Return the (x, y) coordinate for the center point of the cell that contains the specified text.  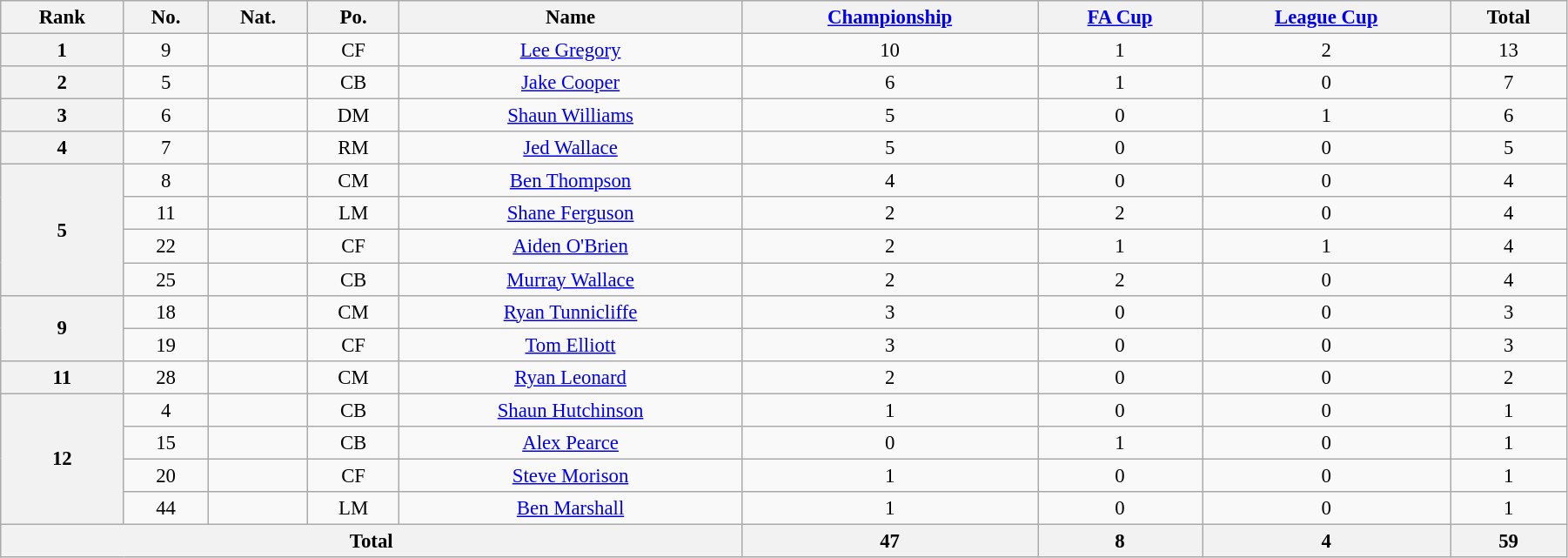
59 (1509, 541)
Lee Gregory (570, 50)
44 (166, 508)
20 (166, 475)
Po. (353, 17)
Murray Wallace (570, 279)
12 (63, 459)
10 (890, 50)
28 (166, 377)
No. (166, 17)
Nat. (258, 17)
Championship (890, 17)
Ben Marshall (570, 508)
Steve Morison (570, 475)
18 (166, 312)
15 (166, 443)
Alex Pearce (570, 443)
Rank (63, 17)
47 (890, 541)
League Cup (1326, 17)
Ryan Tunnicliffe (570, 312)
13 (1509, 50)
Shane Ferguson (570, 213)
Name (570, 17)
RM (353, 148)
Shaun Hutchinson (570, 410)
Shaun Williams (570, 116)
Ryan Leonard (570, 377)
Ben Thompson (570, 181)
19 (166, 345)
Jed Wallace (570, 148)
Aiden O'Brien (570, 246)
Jake Cooper (570, 83)
Tom Elliott (570, 345)
FA Cup (1121, 17)
25 (166, 279)
DM (353, 116)
22 (166, 246)
